Locate the cell with the specified text and output its [X, Y] center coordinate. 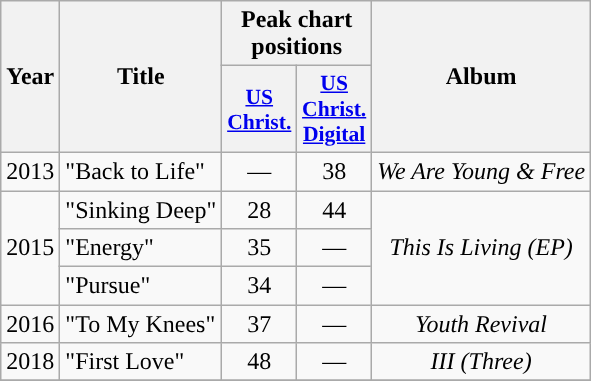
USChrist. Digital [334, 110]
Album [482, 77]
We Are Young & Free [482, 171]
2015 [30, 247]
38 [334, 171]
35 [260, 248]
34 [260, 286]
2016 [30, 324]
This Is Living (EP) [482, 247]
37 [260, 324]
"Sinking Deep" [141, 209]
"Pursue" [141, 286]
Youth Revival [482, 324]
III (Three) [482, 362]
"Energy" [141, 248]
"Back to Life" [141, 171]
2013 [30, 171]
Year [30, 77]
Peak chart positions [297, 34]
2018 [30, 362]
"To My Knees" [141, 324]
28 [260, 209]
44 [334, 209]
Title [141, 77]
48 [260, 362]
USChrist. [260, 110]
"First Love" [141, 362]
